Determine the [x, y] coordinate at the center of the cell enclosing the given text.  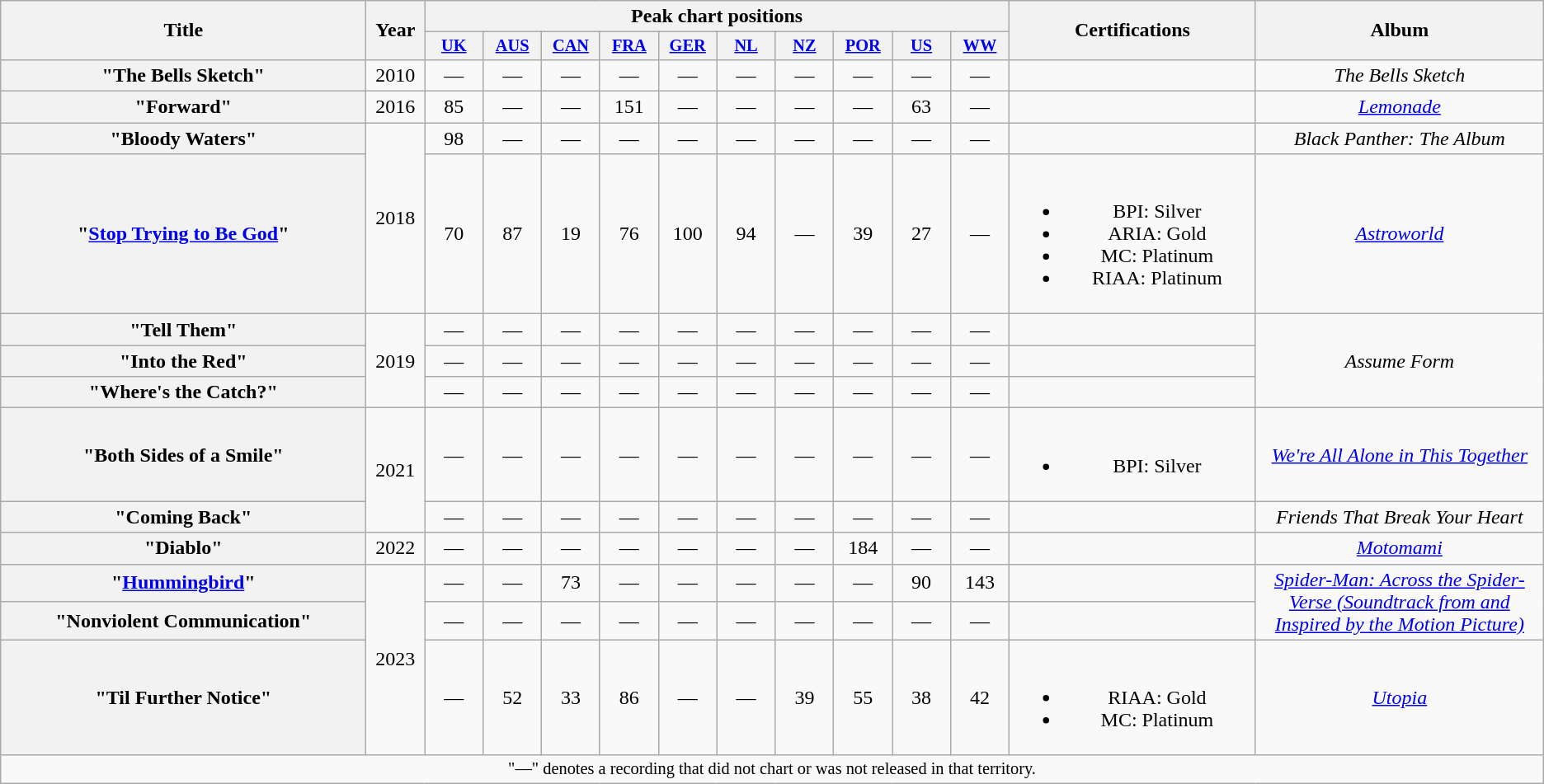
US [922, 46]
Utopia [1399, 697]
27 [922, 234]
Spider-Man: Across the Spider-Verse (Soundtrack from and Inspired by the Motion Picture) [1399, 602]
"—" denotes a recording that did not chart or was not released in that territory. [772, 769]
POR [863, 46]
2016 [396, 107]
Friends That Break Your Heart [1399, 517]
52 [513, 697]
"Hummingbird" [183, 583]
76 [628, 234]
"Forward" [183, 107]
Motomami [1399, 548]
AUS [513, 46]
"Til Further Notice" [183, 697]
BPI: SilverARIA: GoldMC: PlatinumRIAA: Platinum [1132, 234]
184 [863, 548]
Album [1399, 31]
87 [513, 234]
Black Panther: The Album [1399, 138]
Assume Form [1399, 361]
151 [628, 107]
Astroworld [1399, 234]
98 [454, 138]
"Tell Them" [183, 330]
Peak chart positions [718, 16]
WW [980, 46]
55 [863, 697]
"Into the Red" [183, 361]
Title [183, 31]
NZ [805, 46]
90 [922, 583]
BPI: Silver [1132, 455]
2019 [396, 361]
"Stop Trying to Be God" [183, 234]
NL [746, 46]
RIAA: GoldMC: Platinum [1132, 697]
"The Bells Sketch" [183, 75]
19 [571, 234]
2023 [396, 660]
The Bells Sketch [1399, 75]
38 [922, 697]
"Both Sides of a Smile" [183, 455]
FRA [628, 46]
"Nonviolent Communication" [183, 621]
2021 [396, 470]
2018 [396, 218]
CAN [571, 46]
2022 [396, 548]
143 [980, 583]
"Coming Back" [183, 517]
UK [454, 46]
100 [688, 234]
73 [571, 583]
We're All Alone in This Together [1399, 455]
"Diablo" [183, 548]
"Where's the Catch?" [183, 392]
2010 [396, 75]
"Bloody Waters" [183, 138]
42 [980, 697]
85 [454, 107]
86 [628, 697]
33 [571, 697]
94 [746, 234]
GER [688, 46]
70 [454, 234]
Certifications [1132, 31]
Year [396, 31]
Lemonade [1399, 107]
63 [922, 107]
